Capture the cell that displays the provided text and extract its [X, Y] central coordinate. 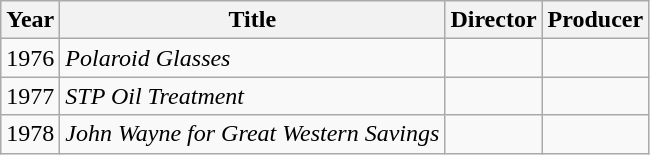
John Wayne for Great Western Savings [252, 134]
STP Oil Treatment [252, 96]
1976 [30, 58]
1978 [30, 134]
Year [30, 20]
Director [494, 20]
1977 [30, 96]
Title [252, 20]
Producer [596, 20]
Polaroid Glasses [252, 58]
